Capture the cell that displays the provided text and extract its (X, Y) central coordinate. 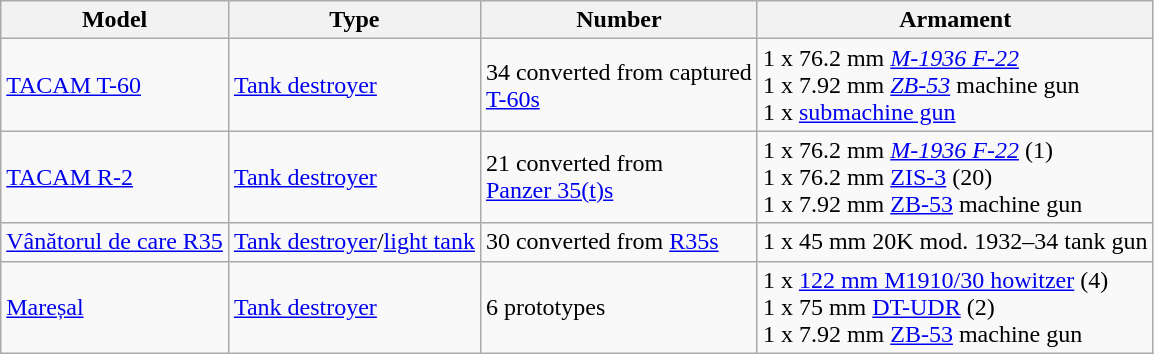
Model (115, 20)
21 converted fromPanzer 35(t)s (618, 177)
1 x 45 mm 20K mod. 1932–34 tank gun (955, 242)
30 converted from R35s (618, 242)
Tank destroyer/light tank (354, 242)
1 x 122 mm M1910/30 howitzer (4)1 x 75 mm DT-UDR (2)1 x 7.92 mm ZB-53 machine gun (955, 307)
Type (354, 20)
Number (618, 20)
6 prototypes (618, 307)
TACAM R-2 (115, 177)
1 x 76.2 mm M-1936 F-22 (1)1 x 76.2 mm ZIS-3 (20)1 x 7.92 mm ZB-53 machine gun (955, 177)
Armament (955, 20)
34 converted from capturedT-60s (618, 85)
Vânătorul de care R35 (115, 242)
Mareșal (115, 307)
TACAM T-60 (115, 85)
1 x 76.2 mm M-1936 F-221 x 7.92 mm ZB-53 machine gun1 x submachine gun (955, 85)
